Provide the (X, Y) coordinate of the cell's center where the given text is located.  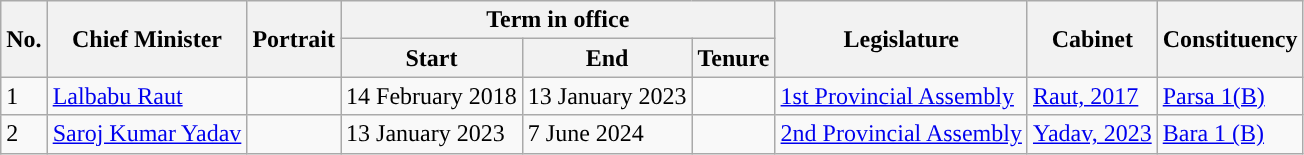
End (607, 58)
Term in office (558, 20)
Cabinet (1092, 39)
Yadav, 2023 (1092, 134)
Raut, 2017 (1092, 96)
Saroj Kumar Yadav (147, 134)
Tenure (734, 58)
2 (24, 134)
Lalbabu Raut (147, 96)
No. (24, 39)
7 June 2024 (607, 134)
2nd Provincial Assembly (901, 134)
1 (24, 96)
Portrait (294, 39)
Legislature (901, 39)
Parsa 1(B) (1230, 96)
Constituency (1230, 39)
1st Provincial Assembly (901, 96)
Bara 1 (B) (1230, 134)
Start (432, 58)
14 February 2018 (432, 96)
Chief Minister (147, 39)
